Pinpoint the cell where the given text exists, returning its (X, Y) midpoint coordinate. 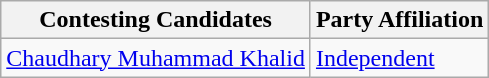
Chaudhary Muhammad Khalid (156, 58)
Contesting Candidates (156, 20)
Party Affiliation (399, 20)
Independent (399, 58)
